Scan for the cell matching the given text and deliver its (x, y) coordinate at center. 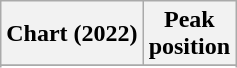
Peakposition (189, 34)
Chart (2022) (72, 34)
